Provide the [x, y] coordinate of the cell's center where the given text is located.  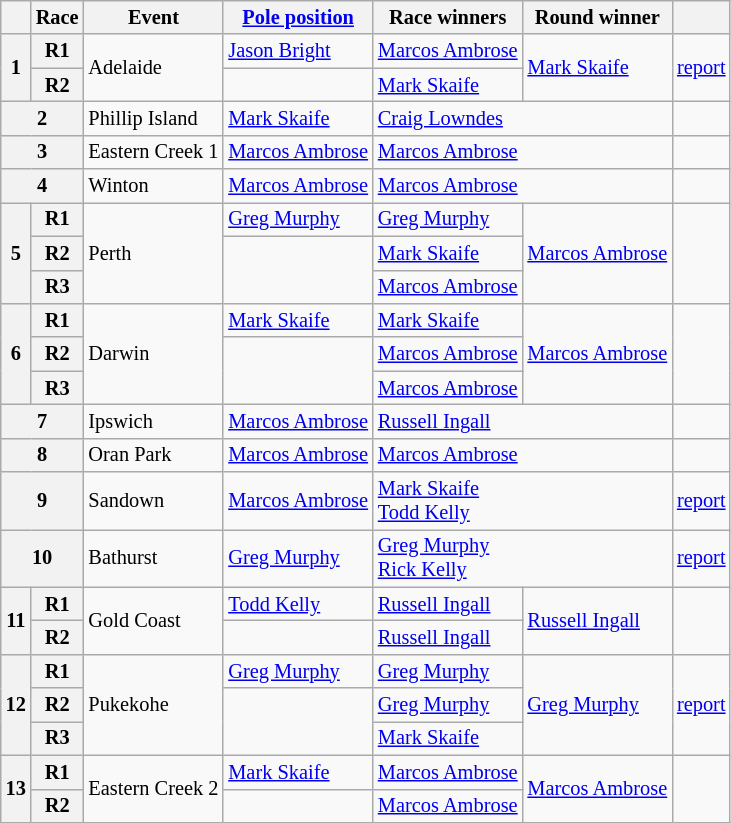
Event [153, 17]
10 [42, 558]
Mark Skaife Todd Kelly [522, 501]
Race [58, 17]
Ipswich [153, 421]
Craig Lowndes [522, 118]
12 [16, 704]
Race winners [448, 17]
Pukekohe [153, 704]
11 [16, 620]
Darwin [153, 354]
9 [42, 501]
2 [42, 118]
Winton [153, 186]
Perth [153, 252]
Eastern Creek 2 [153, 788]
3 [42, 152]
Todd Kelly [298, 604]
Sandown [153, 501]
Round winner [597, 17]
Greg Murphy Rick Kelly [522, 558]
Pole position [298, 17]
7 [42, 421]
4 [42, 186]
Adelaide [153, 68]
6 [16, 354]
Bathurst [153, 558]
5 [16, 252]
13 [16, 788]
Phillip Island [153, 118]
Gold Coast [153, 620]
Oran Park [153, 455]
8 [42, 455]
1 [16, 68]
Eastern Creek 1 [153, 152]
Jason Bright [298, 51]
